Scan for the cell matching the given text and deliver its [X, Y] coordinate at center. 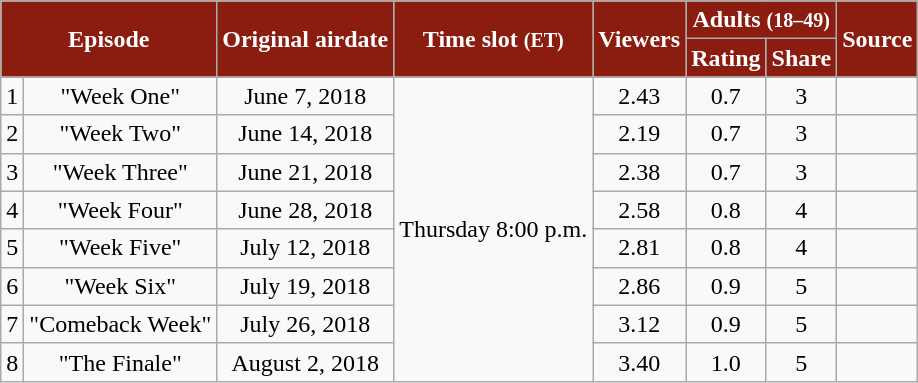
"Week Three" [120, 172]
Source [878, 39]
7 [12, 324]
July 12, 2018 [306, 248]
Adults (18–49) [762, 20]
Viewers [640, 39]
"Week Four" [120, 210]
Original airdate [306, 39]
Rating [726, 58]
8 [12, 362]
3.12 [640, 324]
July 19, 2018 [306, 286]
2 [12, 134]
"Week Five" [120, 248]
1 [12, 96]
"Week Six" [120, 286]
"Week Two" [120, 134]
June 28, 2018 [306, 210]
2.58 [640, 210]
"Comeback Week" [120, 324]
July 26, 2018 [306, 324]
"Week One" [120, 96]
"The Finale" [120, 362]
Episode [109, 39]
June 14, 2018 [306, 134]
Share [802, 58]
June 21, 2018 [306, 172]
Time slot (ET) [494, 39]
1.0 [726, 362]
August 2, 2018 [306, 362]
2.81 [640, 248]
June 7, 2018 [306, 96]
2.19 [640, 134]
Thursday 8:00 p.m. [494, 229]
6 [12, 286]
2.86 [640, 286]
3.40 [640, 362]
2.38 [640, 172]
2.43 [640, 96]
